Search for the cell housing the specified text and yield its (x, y) center coordinate. 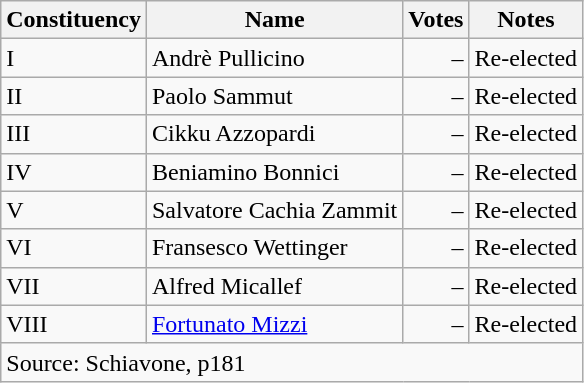
Cikku Azzopardi (274, 134)
IV (74, 172)
Constituency (74, 20)
Name (274, 20)
I (74, 58)
VII (74, 286)
Salvatore Cachia Zammit (274, 210)
V (74, 210)
III (74, 134)
VIII (74, 324)
II (74, 96)
Fortunato Mizzi (274, 324)
Fransesco Wettinger (274, 248)
VI (74, 248)
Alfred Micallef (274, 286)
Paolo Sammut (274, 96)
Source: Schiavone, p181 (292, 362)
Beniamino Bonnici (274, 172)
Votes (436, 20)
Andrè Pullicino (274, 58)
Notes (526, 20)
